Output the [X, Y] coordinate of the center of the cell containing the given text.  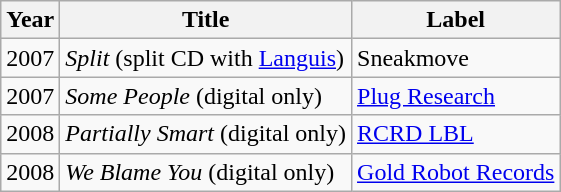
Sneakmove [456, 58]
Partially Smart (digital only) [206, 134]
Some People (digital only) [206, 96]
Split (split CD with Languis) [206, 58]
Label [456, 20]
RCRD LBL [456, 134]
Gold Robot Records [456, 172]
Year [30, 20]
We Blame You (digital only) [206, 172]
Title [206, 20]
Plug Research [456, 96]
